Provide the (X, Y) coordinate of the cell's center where the given text is located.  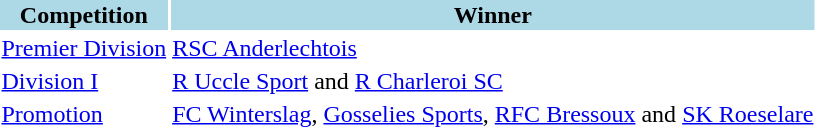
Winner (493, 15)
R Uccle Sport and R Charleroi SC (493, 81)
Division I (84, 81)
Premier Division (84, 48)
RSC Anderlechtois (493, 48)
Competition (84, 15)
